Determine the [x, y] coordinate at the center of the cell enclosing the given text.  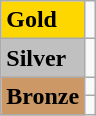
Silver [43, 58]
Bronze [43, 96]
Gold [43, 20]
